For the text-containing cell, return its midpoint in [X, Y] coordinate format. 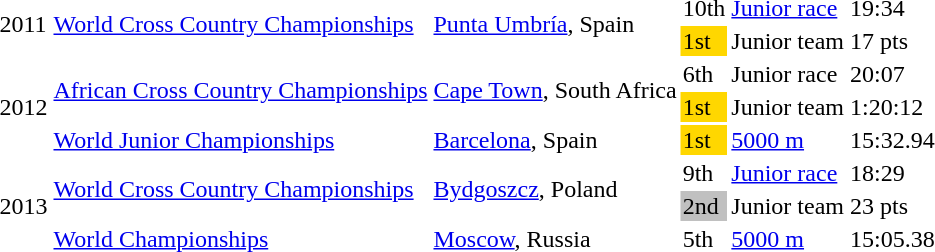
5000 m [788, 140]
World Cross Country Championships [240, 190]
Barcelona, Spain [555, 140]
2nd [704, 206]
9th [704, 173]
Bydgoszcz, Poland [555, 190]
6th [704, 74]
African Cross Country Championships [240, 90]
World Junior Championships [240, 140]
Cape Town, South Africa [555, 90]
